From the cell containing the given text, extract its center point as (x, y) coordinate. 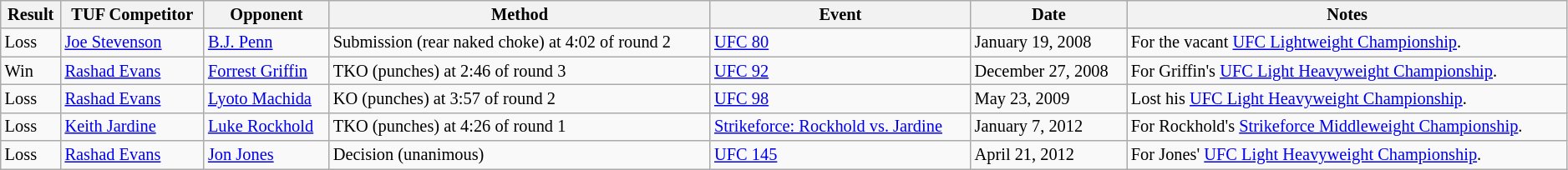
TUF Competitor (132, 14)
UFC 92 (840, 71)
Submission (rear naked choke) at 4:02 of round 2 (520, 42)
December 27, 2008 (1049, 71)
KO (punches) at 3:57 of round 2 (520, 98)
Lost his UFC Light Heavyweight Championship. (1347, 98)
Joe Stevenson (132, 42)
UFC 145 (840, 155)
April 21, 2012 (1049, 155)
Event (840, 14)
For the vacant UFC Lightweight Championship. (1347, 42)
January 7, 2012 (1049, 127)
For Griffin's UFC Light Heavyweight Championship. (1347, 71)
Keith Jardine (132, 127)
Jon Jones (266, 155)
TKO (punches) at 4:26 of round 1 (520, 127)
January 19, 2008 (1049, 42)
Lyoto Machida (266, 98)
UFC 80 (840, 42)
For Jones' UFC Light Heavyweight Championship. (1347, 155)
Strikeforce: Rockhold vs. Jardine (840, 127)
Luke Rockhold (266, 127)
Decision (unanimous) (520, 155)
Method (520, 14)
Result (31, 14)
TKO (punches) at 2:46 of round 3 (520, 71)
Win (31, 71)
Date (1049, 14)
Opponent (266, 14)
Forrest Griffin (266, 71)
UFC 98 (840, 98)
B.J. Penn (266, 42)
For Rockhold's Strikeforce Middleweight Championship. (1347, 127)
May 23, 2009 (1049, 98)
Notes (1347, 14)
